Locate the cell with the specified text and output its [x, y] center coordinate. 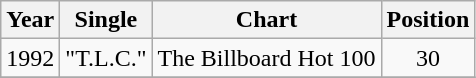
Chart [266, 20]
Year [30, 20]
1992 [30, 58]
30 [428, 58]
"T.L.C." [106, 58]
Position [428, 20]
Single [106, 20]
The Billboard Hot 100 [266, 58]
